Return the [X, Y] coordinate for the center point of the cell that contains the specified text.  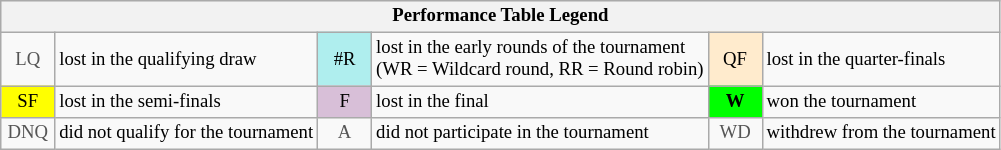
did not qualify for the tournament [186, 134]
lost in the quarter-finals [881, 60]
did not participate in the tournament [540, 134]
lost in the semi-finals [186, 102]
DNQ [28, 134]
W [735, 102]
won the tournament [881, 102]
lost in the qualifying draw [186, 60]
lost in the final [540, 102]
SF [28, 102]
LQ [28, 60]
Performance Table Legend [500, 16]
QF [735, 60]
A [345, 134]
F [345, 102]
WD [735, 134]
withdrew from the tournament [881, 134]
lost in the early rounds of the tournament(WR = Wildcard round, RR = Round robin) [540, 60]
#R [345, 60]
